For the text-containing cell, return its midpoint in [x, y] coordinate format. 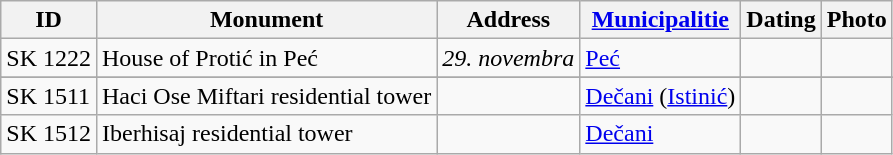
SK 1222 [49, 58]
Dečani [660, 134]
ID [49, 20]
Haci Ose Miftari residential tower [266, 96]
Dating [781, 20]
House of Protić in Peć [266, 58]
29. novembra [508, 58]
Monument [266, 20]
Peć [660, 58]
SK 1511 [49, 96]
Address [508, 20]
Iberhisaj residential tower [266, 134]
Photo [856, 20]
SK 1512 [49, 134]
Municipalitie [660, 20]
Dečani (Istinić) [660, 96]
